Return (X, Y) of the center of cell containing provided text 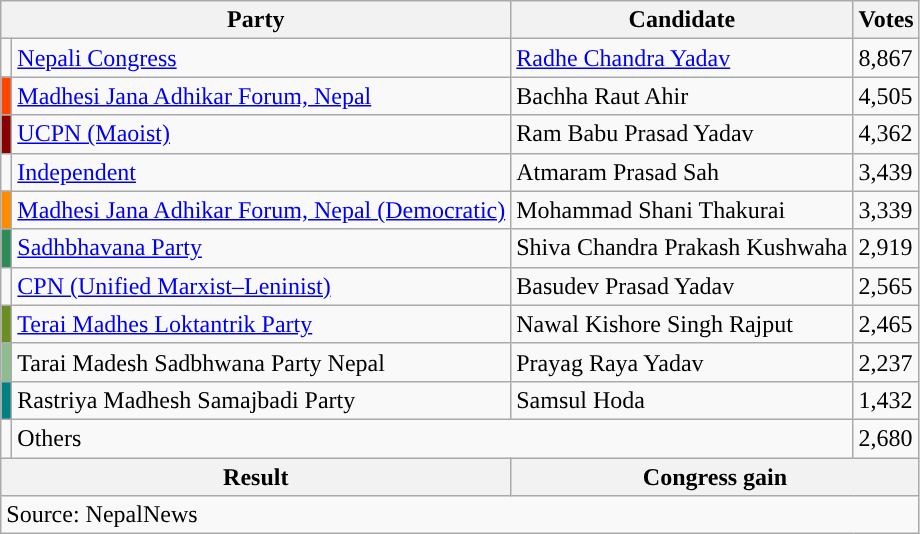
Mohammad Shani Thakurai (682, 210)
Bachha Raut Ahir (682, 96)
Source: NepalNews (460, 515)
2,565 (886, 286)
Candidate (682, 20)
Votes (886, 20)
4,362 (886, 134)
Samsul Hoda (682, 400)
3,339 (886, 210)
Rastriya Madhesh Samajbadi Party (262, 400)
Tarai Madesh Sadbhwana Party Nepal (262, 362)
UCPN (Maoist) (262, 134)
Congress gain (716, 477)
Radhe Chandra Yadav (682, 58)
Independent (262, 172)
8,867 (886, 58)
Result (256, 477)
Madhesi Jana Adhikar Forum, Nepal (Democratic) (262, 210)
Madhesi Jana Adhikar Forum, Nepal (262, 96)
CPN (Unified Marxist–Leninist) (262, 286)
Party (256, 20)
2,919 (886, 248)
Nepali Congress (262, 58)
4,505 (886, 96)
Sadhbhavana Party (262, 248)
2,237 (886, 362)
Terai Madhes Loktantrik Party (262, 324)
Others (432, 438)
Basudev Prasad Yadav (682, 286)
Prayag Raya Yadav (682, 362)
1,432 (886, 400)
2,680 (886, 438)
Atmaram Prasad Sah (682, 172)
Ram Babu Prasad Yadav (682, 134)
Nawal Kishore Singh Rajput (682, 324)
Shiva Chandra Prakash Kushwaha (682, 248)
2,465 (886, 324)
3,439 (886, 172)
